Search for the cell housing the specified text and yield its [X, Y] center coordinate. 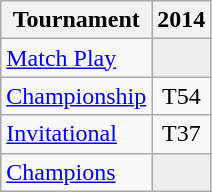
2014 [182, 20]
Invitational [76, 134]
Champions [76, 172]
T54 [182, 96]
Championship [76, 96]
Match Play [76, 58]
T37 [182, 134]
Tournament [76, 20]
